Determine the (x, y) coordinate at the center of the cell enclosing the given text.  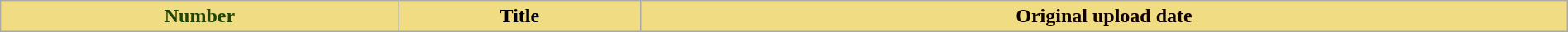
Original upload date (1105, 16)
Title (519, 16)
Number (200, 16)
